Determine the (x, y) coordinate at the center of the cell enclosing the given text.  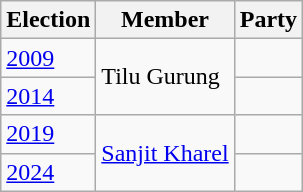
2019 (48, 134)
Party (268, 20)
2009 (48, 58)
Tilu Gurung (165, 77)
Election (48, 20)
Member (165, 20)
Sanjit Kharel (165, 153)
2014 (48, 96)
2024 (48, 172)
